Search for the cell housing the specified text and yield its [X, Y] center coordinate. 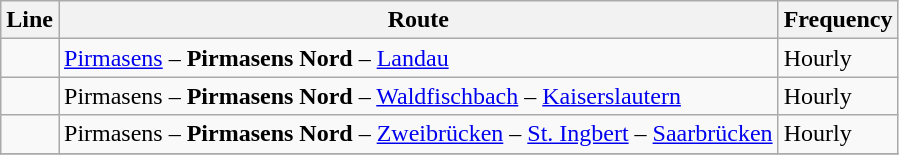
Pirmasens – Pirmasens Nord – Landau [418, 58]
Frequency [838, 20]
Pirmasens – Pirmasens Nord – Waldfischbach – Kaiserslautern [418, 96]
Route [418, 20]
Line [30, 20]
Pirmasens – Pirmasens Nord – Zweibrücken – St. Ingbert – Saarbrücken [418, 134]
